Extract the (x, y) coordinate from the center of the cell holding the provided text.  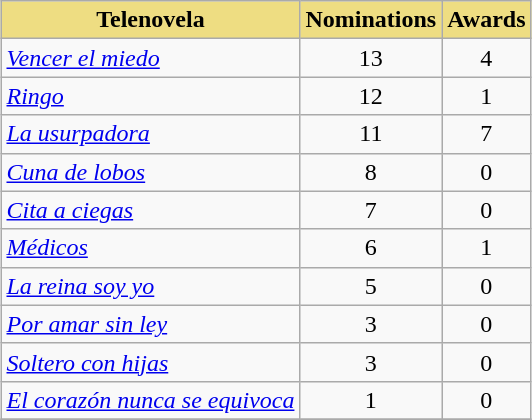
Telenovela (150, 20)
La reina soy yo (150, 286)
Soltero con hijas (150, 362)
Por amar sin ley (150, 324)
Cuna de lobos (150, 172)
5 (371, 286)
6 (371, 248)
Nominations (371, 20)
El corazón nunca se equivoca (150, 400)
Vencer el miedo (150, 58)
Ringo (150, 96)
12 (371, 96)
8 (371, 172)
4 (486, 58)
11 (371, 134)
13 (371, 58)
Awards (486, 20)
La usurpadora (150, 134)
Cita a ciegas (150, 210)
Médicos (150, 248)
